Find where the given text appears and provide that cell's center as [x, y] coordinate. 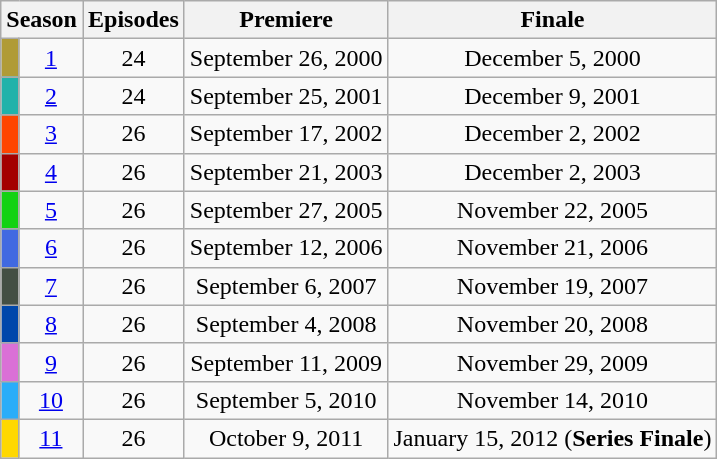
Season [42, 20]
2 [50, 96]
September 21, 2003 [286, 172]
September 6, 2007 [286, 286]
Finale [552, 20]
6 [50, 248]
December 2, 2002 [552, 134]
1 [50, 58]
September 17, 2002 [286, 134]
November 14, 2010 [552, 400]
September 5, 2010 [286, 400]
November 20, 2008 [552, 324]
September 25, 2001 [286, 96]
5 [50, 210]
11 [50, 438]
December 5, 2000 [552, 58]
December 9, 2001 [552, 96]
8 [50, 324]
November 29, 2009 [552, 362]
September 11, 2009 [286, 362]
September 12, 2006 [286, 248]
December 2, 2003 [552, 172]
October 9, 2011 [286, 438]
November 19, 2007 [552, 286]
3 [50, 134]
November 21, 2006 [552, 248]
September 4, 2008 [286, 324]
Premiere [286, 20]
Episodes [133, 20]
4 [50, 172]
January 15, 2012 (Series Finale) [552, 438]
7 [50, 286]
September 26, 2000 [286, 58]
10 [50, 400]
November 22, 2005 [552, 210]
September 27, 2005 [286, 210]
9 [50, 362]
